Pinpoint the cell where the given text exists, returning its (X, Y) midpoint coordinate. 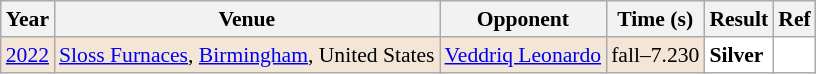
Sloss Furnaces, Birmingham, United States (247, 55)
Veddriq Leonardo (524, 55)
Year (28, 19)
Result (738, 19)
Venue (247, 19)
Ref (794, 19)
fall–7.230 (655, 55)
2022 (28, 55)
Silver (738, 55)
Opponent (524, 19)
Time (s) (655, 19)
